Search for the cell housing the specified text and yield its [x, y] center coordinate. 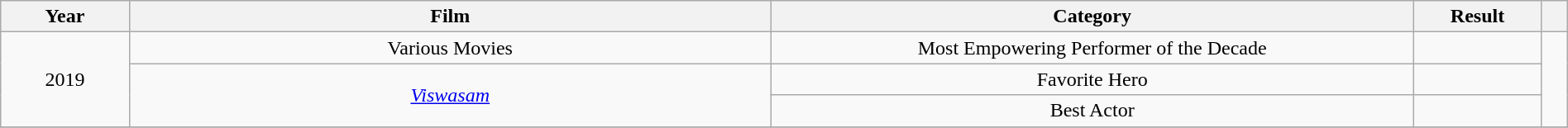
Most Empowering Performer of the Decade [1092, 48]
Favorite Hero [1092, 79]
Viswasam [450, 95]
Category [1092, 17]
Various Movies [450, 48]
Result [1477, 17]
Film [450, 17]
2019 [65, 79]
Best Actor [1092, 111]
Year [65, 17]
